Detect which cell encompasses the target text, then output its (X, Y) center coordinate. 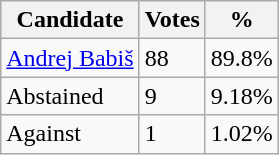
88 (172, 58)
Abstained (70, 96)
9.18% (242, 96)
89.8% (242, 58)
1.02% (242, 134)
9 (172, 96)
% (242, 20)
Against (70, 134)
Candidate (70, 20)
Andrej Babiš (70, 58)
Votes (172, 20)
1 (172, 134)
